Determine the [x, y] coordinate at the center of the cell enclosing the given text.  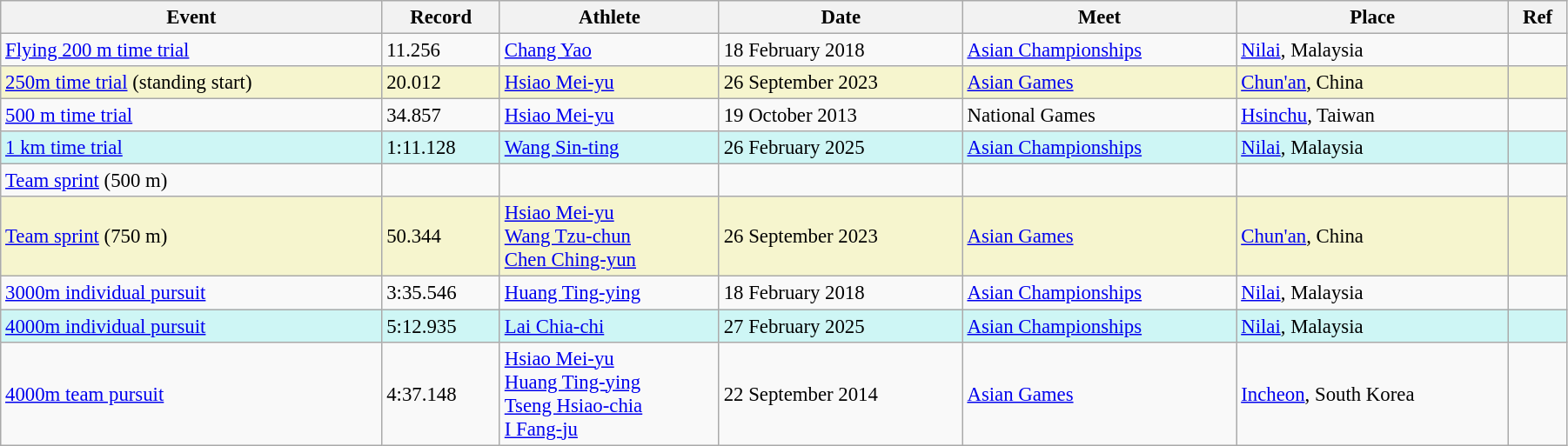
Team sprint (750 m) [191, 236]
27 February 2025 [841, 326]
Hsinchu, Taiwan [1373, 116]
4:37.148 [441, 393]
Wang Sin-ting [609, 148]
26 February 2025 [841, 148]
National Games [1100, 116]
1:11.128 [441, 148]
11.256 [441, 50]
Lai Chia-chi [609, 326]
Event [191, 17]
34.857 [441, 116]
Record [441, 17]
Ref [1538, 17]
250m time trial (standing start) [191, 83]
Huang Ting-ying [609, 293]
4000m individual pursuit [191, 326]
500 m time trial [191, 116]
3:35.546 [441, 293]
50.344 [441, 236]
3000m individual pursuit [191, 293]
Team sprint (500 m) [191, 181]
Chang Yao [609, 50]
22 September 2014 [841, 393]
4000m team pursuit [191, 393]
Meet [1100, 17]
19 October 2013 [841, 116]
Place [1373, 17]
Flying 200 m time trial [191, 50]
1 km time trial [191, 148]
5:12.935 [441, 326]
20.012 [441, 83]
Incheon, South Korea [1373, 393]
Date [841, 17]
Hsiao Mei-yuWang Tzu-chunChen Ching-yun [609, 236]
Athlete [609, 17]
Hsiao Mei-yuHuang Ting-yingTseng Hsiao-chiaI Fang-ju [609, 393]
